Output the (x, y) coordinate of the center of the cell containing the given text.  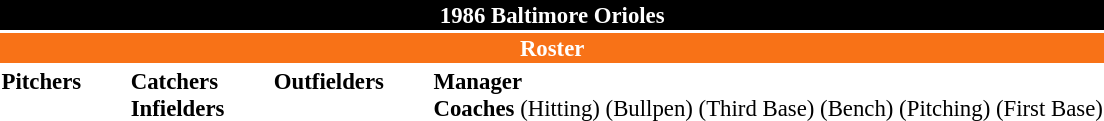
Roster (552, 48)
1986 Baltimore Orioles (552, 15)
